Output the (X, Y) coordinate of the center of the cell containing the given text.  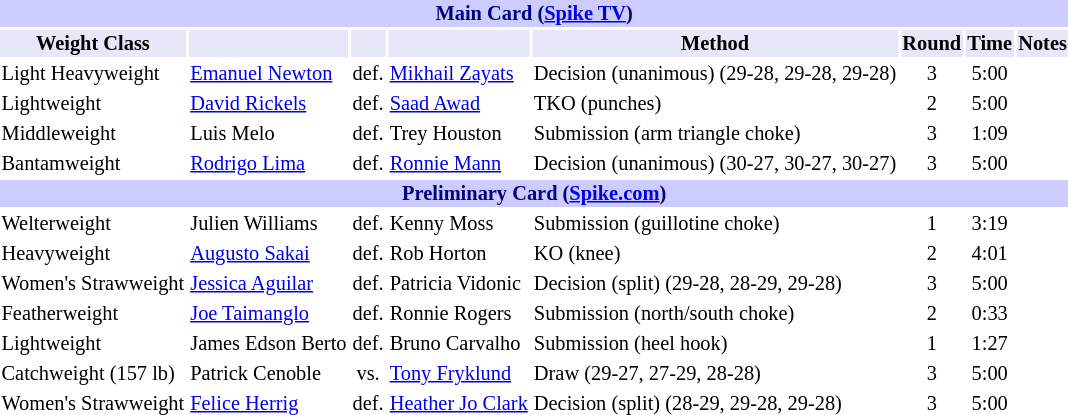
Saad Awad (458, 104)
TKO (punches) (714, 104)
Bantamweight (93, 164)
Decision (unanimous) (29-28, 29-28, 29-28) (714, 74)
1:27 (990, 344)
Kenny Moss (458, 224)
Jessica Aguilar (268, 284)
Mikhail Zayats (458, 74)
Julien Williams (268, 224)
Bruno Carvalho (458, 344)
Submission (heel hook) (714, 344)
vs. (368, 374)
Preliminary Card (Spike.com) (534, 194)
Catchweight (157 lb) (93, 374)
Method (714, 44)
Luis Melo (268, 134)
Light Heavyweight (93, 74)
James Edson Berto (268, 344)
Draw (29-27, 27-29, 28-28) (714, 374)
Patricia Vidonic (458, 284)
Rob Horton (458, 254)
Featherweight (93, 314)
KO (knee) (714, 254)
Submission (north/south choke) (714, 314)
4:01 (990, 254)
Emanuel Newton (268, 74)
Tony Fryklund (458, 374)
David Rickels (268, 104)
3:19 (990, 224)
Trey Houston (458, 134)
Submission (guillotine choke) (714, 224)
1:09 (990, 134)
Weight Class (93, 44)
Ronnie Mann (458, 164)
Middleweight (93, 134)
Patrick Cenoble (268, 374)
Augusto Sakai (268, 254)
Ronnie Rogers (458, 314)
Main Card (Spike TV) (534, 14)
Joe Taimanglo (268, 314)
Heavyweight (93, 254)
Decision (unanimous) (30-27, 30-27, 30-27) (714, 164)
Time (990, 44)
0:33 (990, 314)
Submission (arm triangle choke) (714, 134)
Women's Strawweight (93, 284)
Welterweight (93, 224)
Rodrigo Lima (268, 164)
Decision (split) (29-28, 28-29, 29-28) (714, 284)
Round (932, 44)
